Search for the cell housing the specified text and yield its (X, Y) center coordinate. 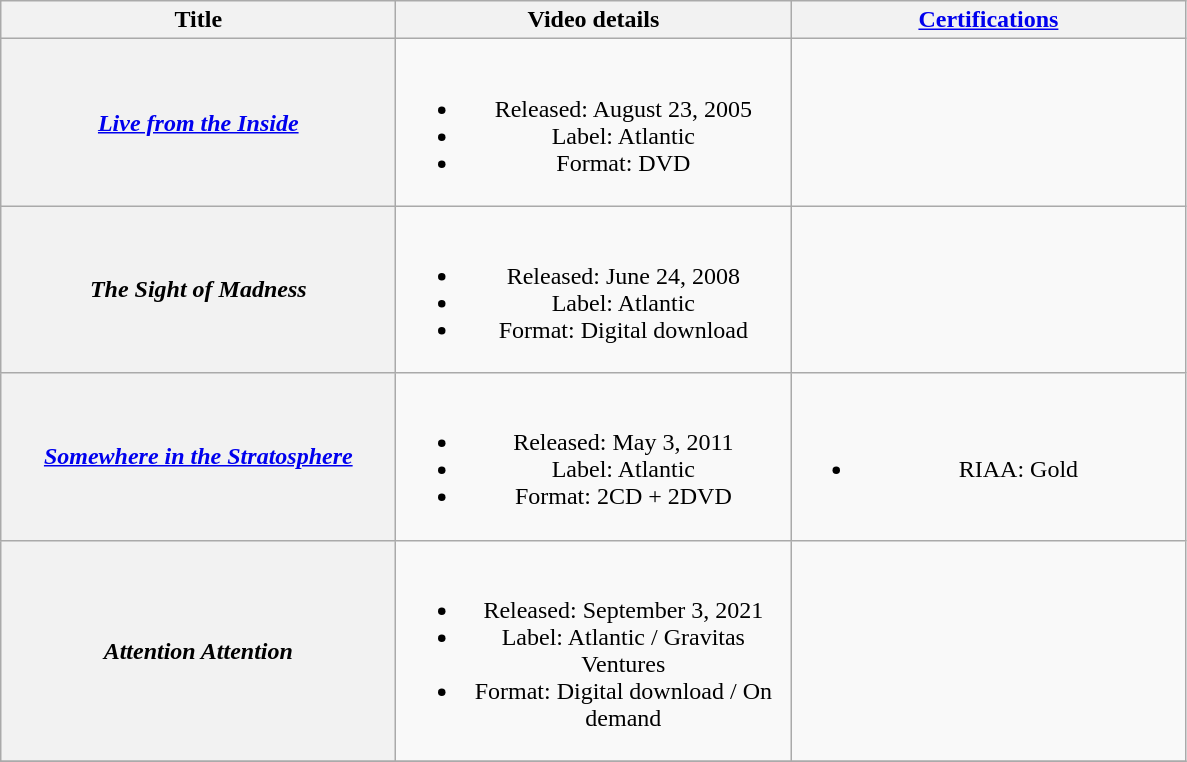
RIAA: Gold (988, 456)
Live from the Inside (198, 122)
Attention Attention (198, 650)
The Sight of Madness (198, 290)
Released: May 3, 2011Label: AtlanticFormat: 2CD + 2DVD (594, 456)
Video details (594, 20)
Released: June 24, 2008Label: AtlanticFormat: Digital download (594, 290)
Somewhere in the Stratosphere (198, 456)
Released: September 3, 2021Label: Atlantic / Gravitas VenturesFormat: Digital download / On demand (594, 650)
Released: August 23, 2005Label: AtlanticFormat: DVD (594, 122)
Title (198, 20)
Certifications (988, 20)
